Identify which cell holds the provided text, then report its [X, Y] central coordinate. 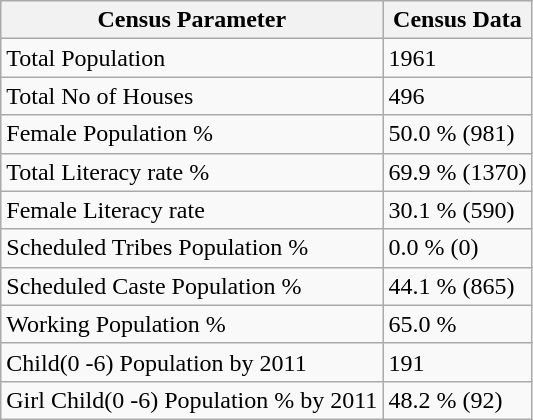
496 [458, 96]
48.2 % (92) [458, 400]
1961 [458, 58]
30.1 % (590) [458, 210]
Scheduled Caste Population % [192, 286]
Girl Child(0 -6) Population % by 2011 [192, 400]
Female Population % [192, 134]
65.0 % [458, 324]
Total Population [192, 58]
Total No of Houses [192, 96]
44.1 % (865) [458, 286]
Working Population % [192, 324]
191 [458, 362]
Child(0 -6) Population by 2011 [192, 362]
Female Literacy rate [192, 210]
Scheduled Tribes Population % [192, 248]
Total Literacy rate % [192, 172]
0.0 % (0) [458, 248]
Census Parameter [192, 20]
Census Data [458, 20]
50.0 % (981) [458, 134]
69.9 % (1370) [458, 172]
